Find where the given text appears and provide that cell's center as (X, Y) coordinate. 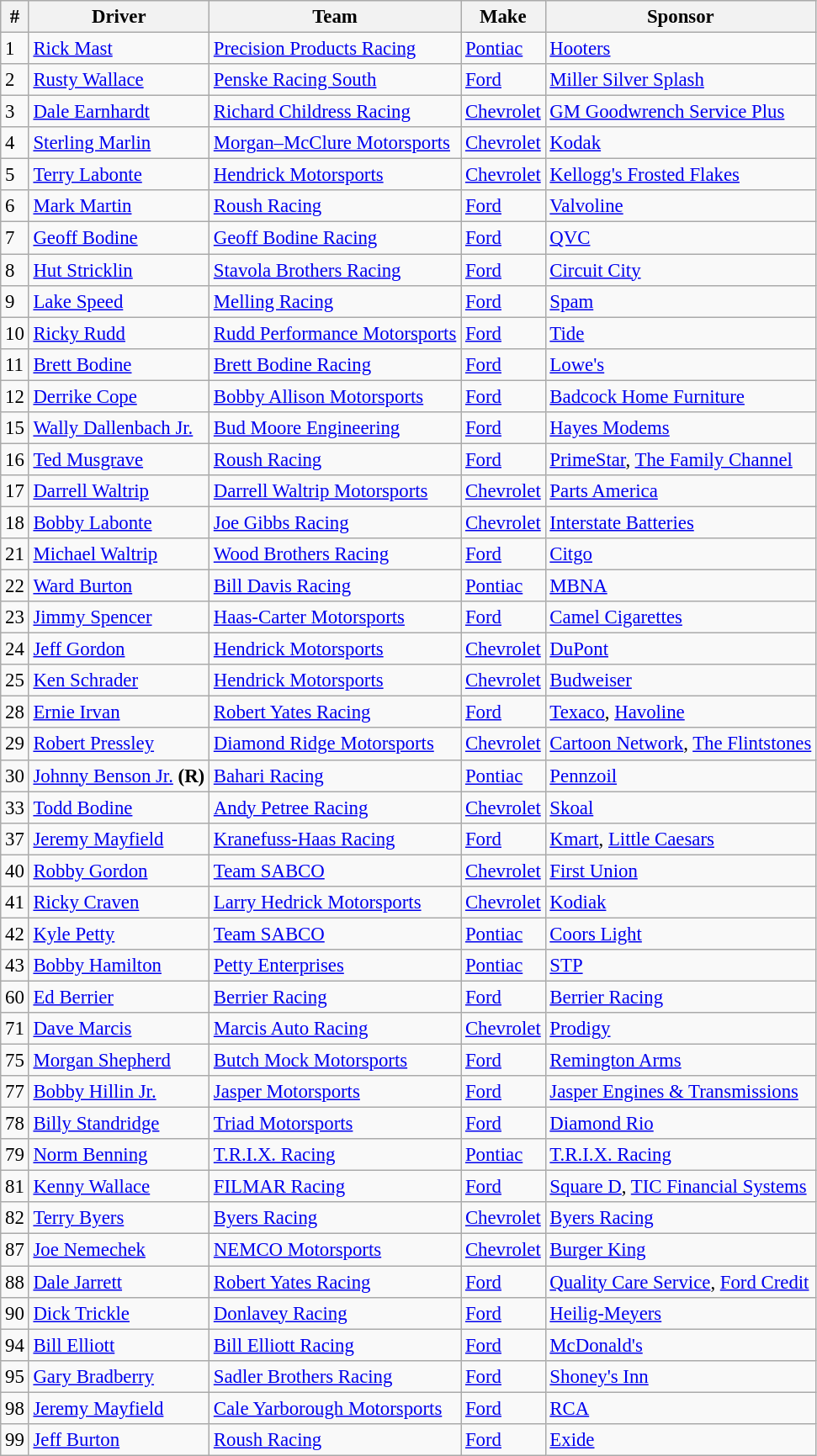
Johnny Benson Jr. (R) (119, 776)
Bobby Hillin Jr. (119, 1092)
28 (15, 712)
Robby Gordon (119, 871)
Shoney's Inn (681, 1376)
NEMCO Motorsports (335, 1250)
Jasper Motorsports (335, 1092)
Tide (681, 333)
Spam (681, 301)
Brett Bodine Racing (335, 364)
42 (15, 934)
99 (15, 1440)
88 (15, 1282)
Kodak (681, 143)
Joe Nemechek (119, 1250)
GM Goodwrench Service Plus (681, 112)
Jeff Gordon (119, 649)
Cale Yarborough Motorsports (335, 1408)
Bud Moore Engineering (335, 428)
Morgan–McClure Motorsports (335, 143)
Camel Cigarettes (681, 617)
Bill Elliott (119, 1345)
Lowe's (681, 364)
Derrike Cope (119, 396)
30 (15, 776)
Hut Stricklin (119, 270)
Interstate Batteries (681, 522)
75 (15, 1061)
Gary Bradberry (119, 1376)
Ted Musgrave (119, 459)
Brett Bodine (119, 364)
11 (15, 364)
Bobby Labonte (119, 522)
Team (335, 17)
Bahari Racing (335, 776)
Todd Bodine (119, 807)
Bill Davis Racing (335, 586)
33 (15, 807)
Richard Childress Racing (335, 112)
Cartoon Network, The Flintstones (681, 744)
Andy Petree Racing (335, 807)
Dick Trickle (119, 1313)
16 (15, 459)
Sadler Brothers Racing (335, 1376)
Dave Marcis (119, 1029)
Sterling Marlin (119, 143)
Bobby Hamilton (119, 966)
24 (15, 649)
10 (15, 333)
Terry Byers (119, 1219)
60 (15, 997)
Ernie Irvan (119, 712)
Burger King (681, 1250)
21 (15, 554)
Valvoline (681, 206)
Geoff Bodine (119, 238)
Ward Burton (119, 586)
Joe Gibbs Racing (335, 522)
Melling Racing (335, 301)
DuPont (681, 649)
15 (15, 428)
77 (15, 1092)
First Union (681, 871)
Robert Pressley (119, 744)
Coors Light (681, 934)
Haas-Carter Motorsports (335, 617)
Sponsor (681, 17)
4 (15, 143)
Rusty Wallace (119, 80)
Jasper Engines & Transmissions (681, 1092)
Jimmy Spencer (119, 617)
Kodiak (681, 903)
Hooters (681, 49)
Prodigy (681, 1029)
81 (15, 1187)
7 (15, 238)
3 (15, 112)
Texaco, Havoline (681, 712)
25 (15, 680)
# (15, 17)
Ken Schrader (119, 680)
RCA (681, 1408)
Rudd Performance Motorsports (335, 333)
Larry Hedrick Motorsports (335, 903)
Wally Dallenbach Jr. (119, 428)
Exide (681, 1440)
6 (15, 206)
Quality Care Service, Ford Credit (681, 1282)
PrimeStar, The Family Channel (681, 459)
Darrell Waltrip (119, 491)
Dale Jarrett (119, 1282)
29 (15, 744)
Skoal (681, 807)
Jeff Burton (119, 1440)
Petty Enterprises (335, 966)
Miller Silver Splash (681, 80)
Budweiser (681, 680)
2 (15, 80)
Parts America (681, 491)
Mark Martin (119, 206)
Butch Mock Motorsports (335, 1061)
Penske Racing South (335, 80)
Pennzoil (681, 776)
98 (15, 1408)
1 (15, 49)
Kyle Petty (119, 934)
Wood Brothers Racing (335, 554)
Ricky Rudd (119, 333)
71 (15, 1029)
FILMAR Racing (335, 1187)
Kmart, Little Caesars (681, 839)
Circuit City (681, 270)
95 (15, 1376)
Kellogg's Frosted Flakes (681, 175)
94 (15, 1345)
Donlavey Racing (335, 1313)
41 (15, 903)
MBNA (681, 586)
23 (15, 617)
Morgan Shepherd (119, 1061)
Hayes Modems (681, 428)
17 (15, 491)
12 (15, 396)
Marcis Auto Racing (335, 1029)
Billy Standridge (119, 1124)
78 (15, 1124)
McDonald's (681, 1345)
Geoff Bodine Racing (335, 238)
Rick Mast (119, 49)
Bobby Allison Motorsports (335, 396)
82 (15, 1219)
Citgo (681, 554)
Remington Arms (681, 1061)
Kenny Wallace (119, 1187)
Dale Earnhardt (119, 112)
87 (15, 1250)
79 (15, 1155)
Driver (119, 17)
Precision Products Racing (335, 49)
90 (15, 1313)
8 (15, 270)
Ed Berrier (119, 997)
QVC (681, 238)
Norm Benning (119, 1155)
Diamond Rio (681, 1124)
5 (15, 175)
9 (15, 301)
Make (503, 17)
Badcock Home Furniture (681, 396)
Stavola Brothers Racing (335, 270)
22 (15, 586)
Diamond Ridge Motorsports (335, 744)
Terry Labonte (119, 175)
43 (15, 966)
40 (15, 871)
Bill Elliott Racing (335, 1345)
Michael Waltrip (119, 554)
Ricky Craven (119, 903)
37 (15, 839)
Square D, TIC Financial Systems (681, 1187)
Kranefuss-Haas Racing (335, 839)
Triad Motorsports (335, 1124)
Lake Speed (119, 301)
Heilig-Meyers (681, 1313)
Darrell Waltrip Motorsports (335, 491)
18 (15, 522)
STP (681, 966)
